Determine the (x, y) coordinate at the center of the cell enclosing the given text.  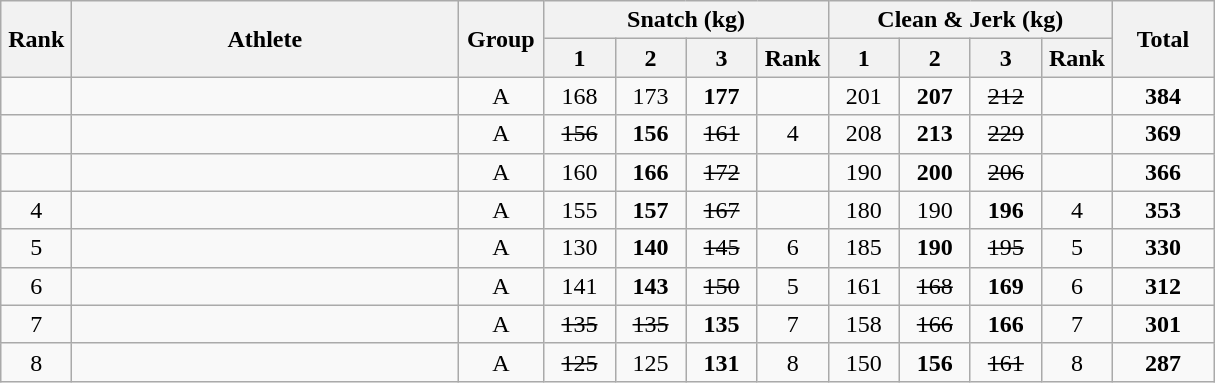
180 (864, 210)
167 (722, 210)
Athlete (265, 39)
143 (650, 286)
169 (1006, 286)
369 (1162, 134)
157 (650, 210)
196 (1006, 210)
312 (1162, 286)
141 (580, 286)
287 (1162, 362)
155 (580, 210)
206 (1006, 172)
208 (864, 134)
145 (722, 248)
301 (1162, 324)
330 (1162, 248)
177 (722, 96)
229 (1006, 134)
131 (722, 362)
130 (580, 248)
207 (934, 96)
160 (580, 172)
353 (1162, 210)
384 (1162, 96)
Group (501, 39)
185 (864, 248)
172 (722, 172)
201 (864, 96)
140 (650, 248)
Clean & Jerk (kg) (970, 20)
Total (1162, 39)
200 (934, 172)
173 (650, 96)
212 (1006, 96)
366 (1162, 172)
Snatch (kg) (686, 20)
158 (864, 324)
213 (934, 134)
195 (1006, 248)
